From the cell containing the given text, extract its center point as [x, y] coordinate. 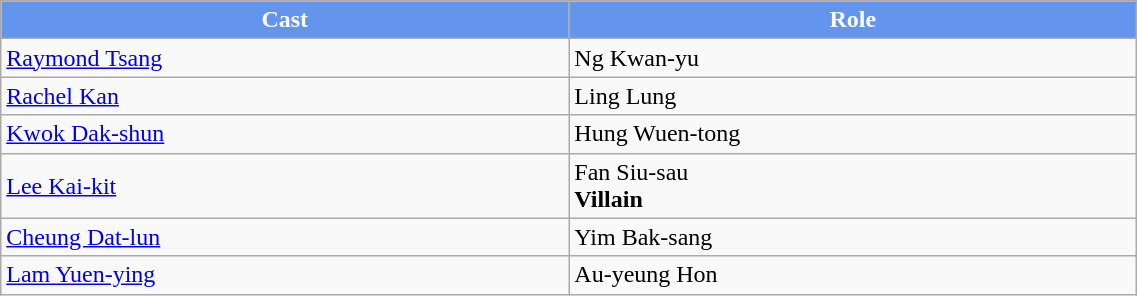
Raymond Tsang [285, 58]
Rachel Kan [285, 96]
Cheung Dat-lun [285, 237]
Cast [285, 20]
Lee Kai-kit [285, 186]
Hung Wuen-tong [853, 134]
Fan Siu-sau Villain [853, 186]
Au-yeung Hon [853, 275]
Ling Lung [853, 96]
Yim Bak-sang [853, 237]
Kwok Dak-shun [285, 134]
Lam Yuen-ying [285, 275]
Ng Kwan-yu [853, 58]
Role [853, 20]
